Capture the cell that displays the provided text and extract its [x, y] central coordinate. 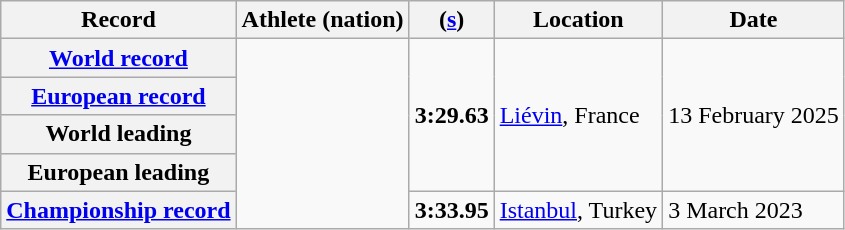
3:33.95 [452, 210]
Location [578, 20]
European record [118, 96]
13 February 2025 [754, 115]
World leading [118, 134]
Istanbul, Turkey [578, 210]
3:29.63 [452, 115]
Record [118, 20]
Liévin, France [578, 115]
3 March 2023 [754, 210]
Championship record [118, 210]
(s) [452, 20]
World record [118, 58]
European leading [118, 172]
Date [754, 20]
Athlete (nation) [322, 20]
